Pinpoint the cell where the given text exists, returning its (x, y) midpoint coordinate. 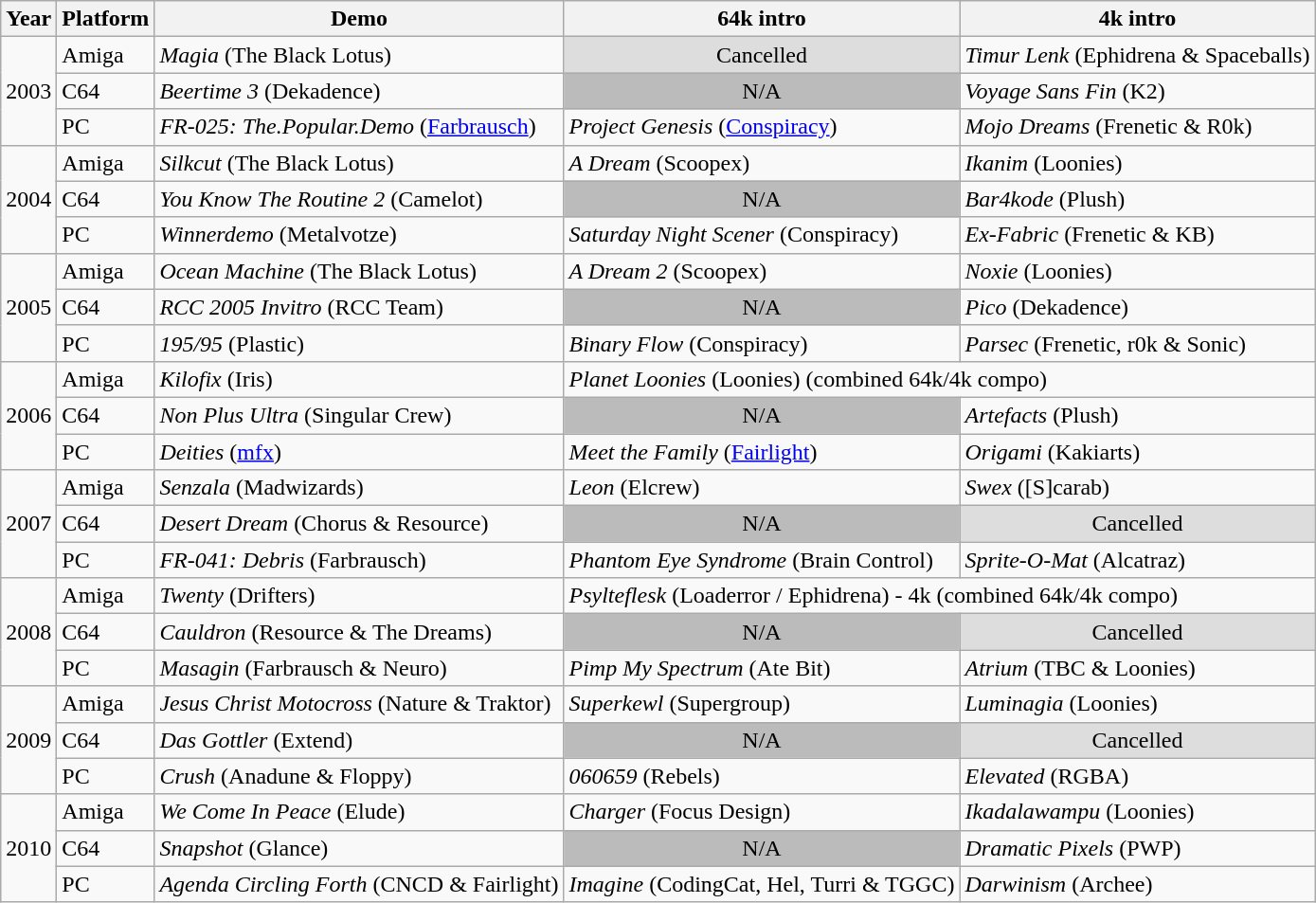
64k intro (762, 19)
2007 (28, 524)
Demo (359, 19)
Winnerdemo (Metalvotze) (359, 235)
Meet the Family (Fairlight) (762, 452)
We Come In Peace (Elude) (359, 812)
060659 (Rebels) (762, 776)
Pimp My Spectrum (Ate Bit) (762, 668)
Ikanim (Loonies) (1137, 163)
Desert Dream (Chorus & Resource) (359, 524)
Platform (106, 19)
Agenda Circling Forth (CNCD & Fairlight) (359, 884)
A Dream 2 (Scoopex) (762, 271)
Atrium (TBC & Loonies) (1137, 668)
Planet Loonies (Loonies) (combined 64k/4k compo) (940, 379)
Origami (Kakiarts) (1137, 452)
Bar4kode (Plush) (1137, 199)
Cauldron (Resource & The Dreams) (359, 632)
Year (28, 19)
195/95 (Plastic) (359, 343)
Masagin (Farbrausch & Neuro) (359, 668)
Voyage Sans Fin (K2) (1137, 91)
Psylteflesk (Loaderror / Ephidrena) - 4k (combined 64k/4k compo) (940, 596)
Phantom Eye Syndrome (Brain Control) (762, 560)
Artefacts (Plush) (1137, 415)
RCC 2005 Invitro (RCC Team) (359, 307)
Noxie (Loonies) (1137, 271)
Mojo Dreams (Frenetic & R0k) (1137, 127)
Deities (mfx) (359, 452)
Binary Flow (Conspiracy) (762, 343)
2003 (28, 91)
Saturday Night Scener (Conspiracy) (762, 235)
You Know The Routine 2 (Camelot) (359, 199)
Timur Lenk (Ephidrena & Spaceballs) (1137, 55)
Charger (Focus Design) (762, 812)
Leon (Elcrew) (762, 488)
Ex-Fabric (Frenetic & KB) (1137, 235)
Senzala (Madwizards) (359, 488)
Parsec (Frenetic, r0k & Sonic) (1137, 343)
Luminagia (Loonies) (1137, 704)
2010 (28, 848)
Pico (Dekadence) (1137, 307)
2008 (28, 632)
Twenty (Drifters) (359, 596)
FR-025: The.Popular.Demo (Farbrausch) (359, 127)
Silkcut (The Black Lotus) (359, 163)
Ikadalawampu (Loonies) (1137, 812)
Sprite-O-Mat (Alcatraz) (1137, 560)
FR-041: Debris (Farbrausch) (359, 560)
Project Genesis (Conspiracy) (762, 127)
4k intro (1137, 19)
Superkewl (Supergroup) (762, 704)
A Dream (Scoopex) (762, 163)
Crush (Anadune & Floppy) (359, 776)
Magia (The Black Lotus) (359, 55)
Beertime 3 (Dekadence) (359, 91)
2004 (28, 199)
Swex ([S]carab) (1137, 488)
Jesus Christ Motocross (Nature & Traktor) (359, 704)
Imagine (CodingCat, Hel, Turri & TGGC) (762, 884)
2006 (28, 415)
Ocean Machine (The Black Lotus) (359, 271)
Das Gottler (Extend) (359, 740)
Snapshot (Glance) (359, 848)
Non Plus Ultra (Singular Crew) (359, 415)
Darwinism (Archee) (1137, 884)
Kilofix (Iris) (359, 379)
Elevated (RGBA) (1137, 776)
Dramatic Pixels (PWP) (1137, 848)
2005 (28, 307)
2009 (28, 740)
